Locate the cell with the specified text and output its (X, Y) center coordinate. 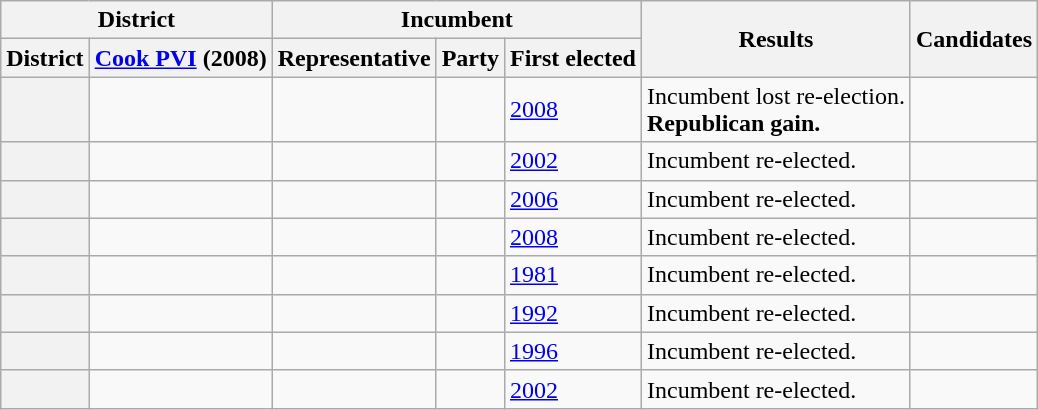
1992 (572, 313)
Incumbent (456, 20)
Incumbent lost re-election.Republican gain. (776, 110)
1981 (572, 275)
Cook PVI (2008) (180, 58)
Results (776, 39)
Party (470, 58)
2006 (572, 199)
Candidates (974, 39)
First elected (572, 58)
Representative (354, 58)
1996 (572, 351)
